Scan for the cell matching the given text and deliver its [x, y] coordinate at center. 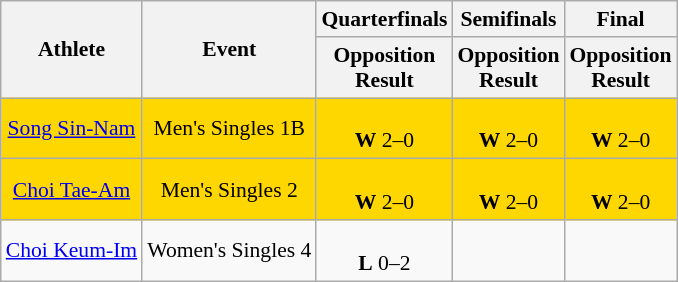
Choi Tae-Am [72, 190]
Choi Keum-Im [72, 250]
L 0–2 [384, 250]
Men's Singles 2 [229, 190]
Final [621, 19]
Athlete [72, 50]
Semifinals [508, 19]
Men's Singles 1B [229, 128]
Event [229, 50]
Song Sin-Nam [72, 128]
Women's Singles 4 [229, 250]
Quarterfinals [384, 19]
